Return the (x, y) coordinate for the center point of the cell that contains the specified text.  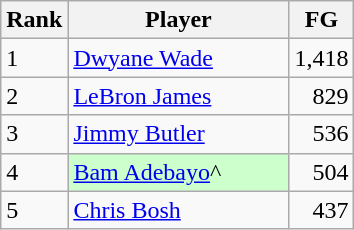
4 (34, 172)
504 (322, 172)
5 (34, 210)
1,418 (322, 58)
Jimmy Butler (178, 134)
3 (34, 134)
Chris Bosh (178, 210)
Rank (34, 20)
FG (322, 20)
LeBron James (178, 96)
829 (322, 96)
Bam Adebayo^ (178, 172)
2 (34, 96)
536 (322, 134)
Player (178, 20)
1 (34, 58)
437 (322, 210)
Dwyane Wade (178, 58)
